Extract the [X, Y] coordinate from the center of the cell holding the provided text.  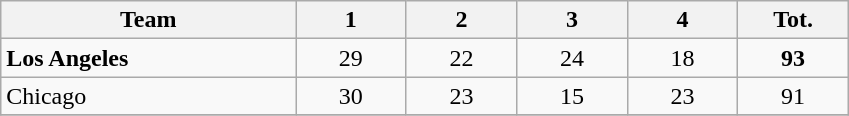
1 [352, 20]
3 [572, 20]
93 [794, 58]
24 [572, 58]
Chicago [148, 96]
Los Angeles [148, 58]
15 [572, 96]
Tot. [794, 20]
4 [682, 20]
Team [148, 20]
30 [352, 96]
29 [352, 58]
18 [682, 58]
22 [462, 58]
2 [462, 20]
91 [794, 96]
